Scan for the cell matching the given text and deliver its [x, y] coordinate at center. 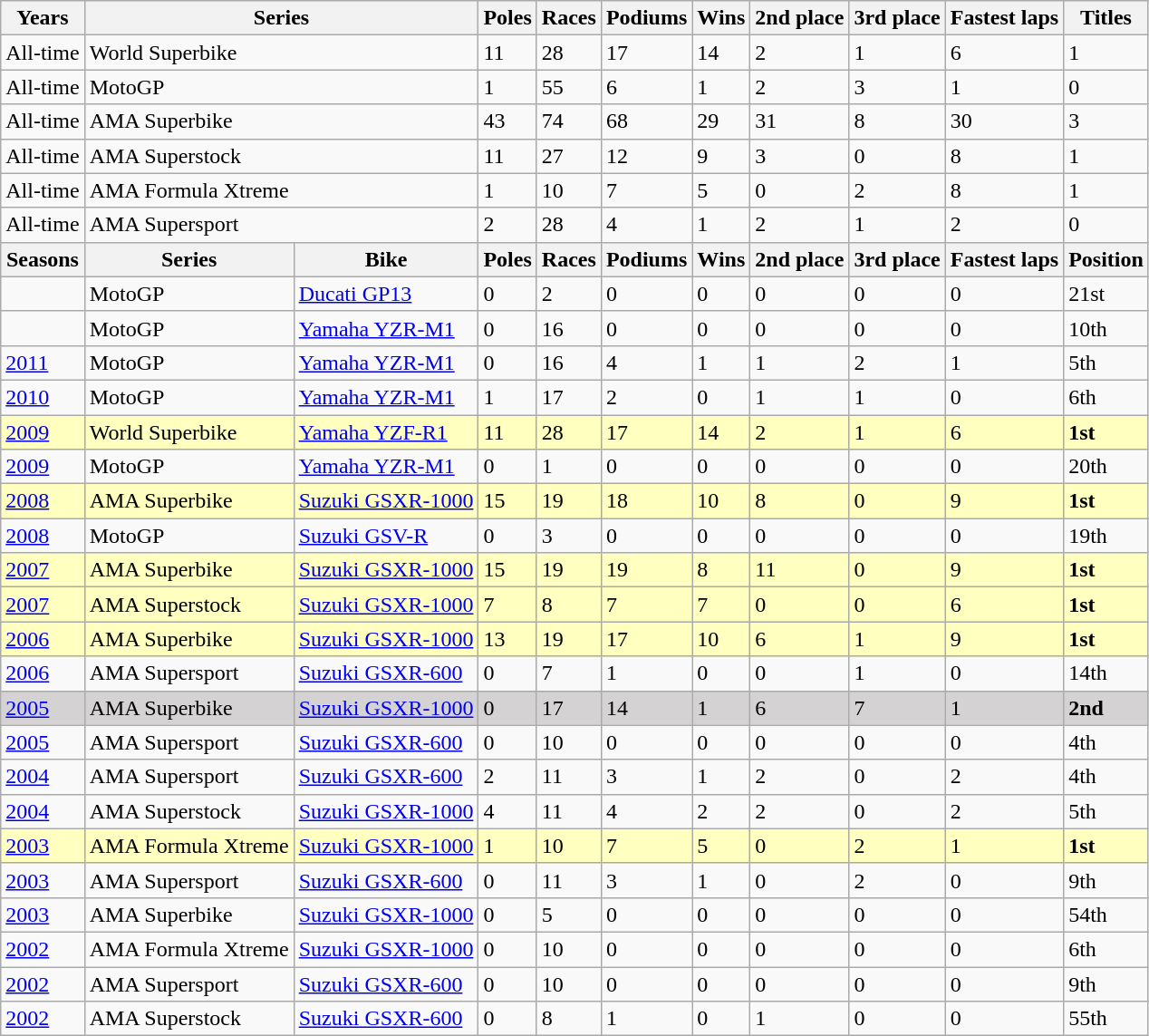
43 [507, 121]
2nd [1106, 708]
30 [1004, 121]
Seasons [43, 259]
31 [799, 121]
14th [1106, 673]
Titles [1106, 18]
55th [1106, 1019]
68 [646, 121]
19th [1106, 536]
Position [1106, 259]
54th [1106, 915]
21st [1106, 294]
Bike [386, 259]
Ducati GP13 [386, 294]
20th [1106, 467]
18 [646, 501]
13 [507, 639]
55 [569, 87]
29 [721, 121]
74 [569, 121]
27 [569, 156]
12 [646, 156]
Suzuki GSV-R [386, 536]
10th [1106, 328]
2011 [43, 363]
2010 [43, 397]
Yamaha YZF-R1 [386, 432]
Years [43, 18]
